Return the [X, Y] coordinate for the center point of the cell that contains the specified text.  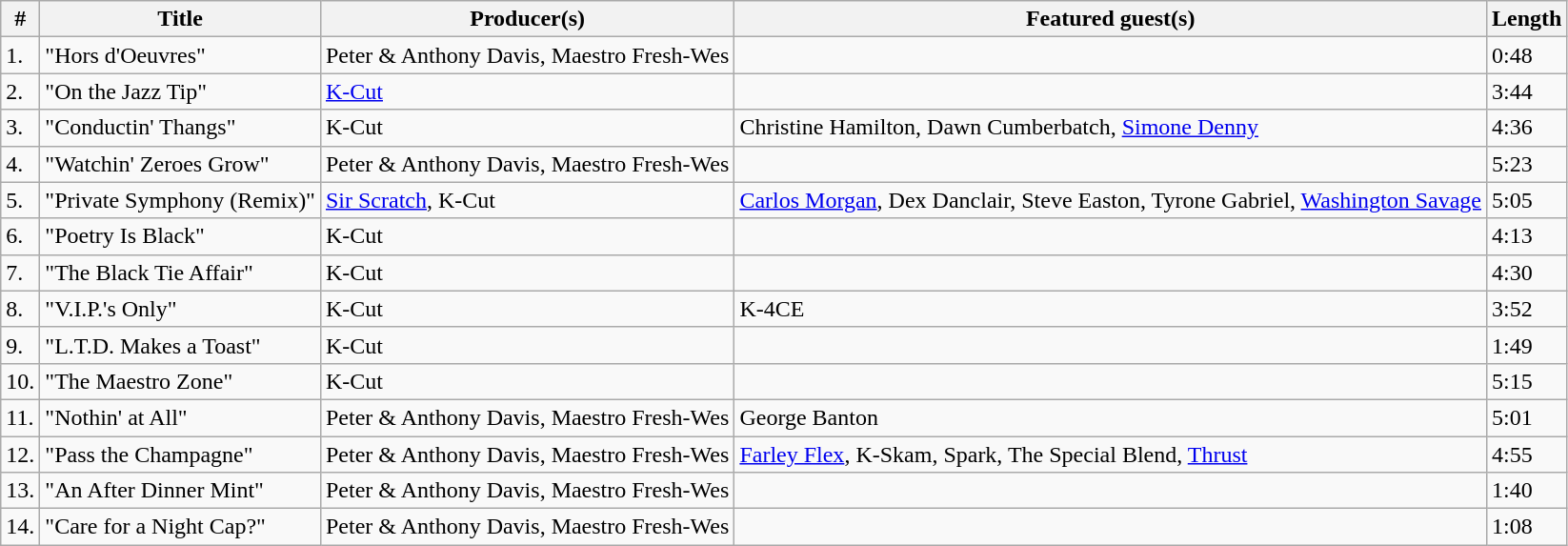
14. [21, 527]
Featured guest(s) [1111, 19]
"The Black Tie Affair" [181, 273]
"Nothin' at All" [181, 417]
1:49 [1527, 345]
5. [21, 200]
1:08 [1527, 527]
"V.I.P.'s Only" [181, 309]
3. [21, 128]
4:36 [1527, 128]
6. [21, 236]
"Private Symphony (Remix)" [181, 200]
"On the Jazz Tip" [181, 91]
3:52 [1527, 309]
Carlos Morgan, Dex Danclair, Steve Easton, Tyrone Gabriel, Washington Savage [1111, 200]
12. [21, 455]
"Hors d'Oeuvres" [181, 55]
"L.T.D. Makes a Toast" [181, 345]
5:15 [1527, 381]
"An After Dinner Mint" [181, 491]
Producer(s) [527, 19]
13. [21, 491]
9. [21, 345]
4:13 [1527, 236]
11. [21, 417]
"Conductin' Thangs" [181, 128]
Sir Scratch, K-Cut [527, 200]
5:23 [1527, 164]
0:48 [1527, 55]
2. [21, 91]
"Watchin' Zeroes Grow" [181, 164]
"Poetry Is Black" [181, 236]
5:01 [1527, 417]
4:55 [1527, 455]
Length [1527, 19]
"Care for a Night Cap?" [181, 527]
Farley Flex, K-Skam, Spark, The Special Blend, Thrust [1111, 455]
# [21, 19]
George Banton [1111, 417]
5:05 [1527, 200]
10. [21, 381]
"The Maestro Zone" [181, 381]
Title [181, 19]
1. [21, 55]
Christine Hamilton, Dawn Cumberbatch, Simone Denny [1111, 128]
3:44 [1527, 91]
8. [21, 309]
4. [21, 164]
"Pass the Champagne" [181, 455]
1:40 [1527, 491]
4:30 [1527, 273]
7. [21, 273]
K-4CE [1111, 309]
